Locate the cell with the specified text and output its [X, Y] center coordinate. 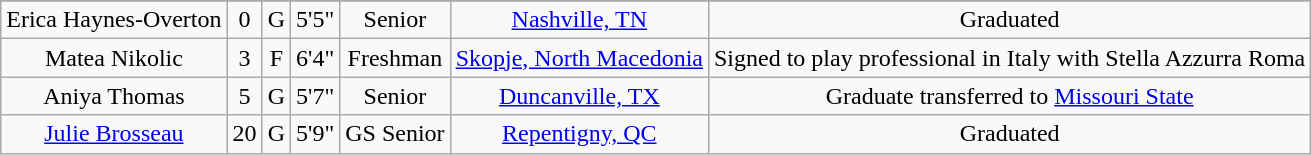
F [276, 58]
Freshman [395, 58]
5 [244, 96]
Duncanville, TX [579, 96]
Aniya Thomas [114, 96]
Nashville, TN [579, 20]
Signed to play professional in Italy with Stella Azzurra Roma [1009, 58]
20 [244, 134]
6'4" [316, 58]
Erica Haynes-Overton [114, 20]
Matea Nikolic [114, 58]
3 [244, 58]
Graduate transferred to Missouri State [1009, 96]
5'7" [316, 96]
5'9" [316, 134]
5'5" [316, 20]
Repentigny, QC [579, 134]
Skopje, North Macedonia [579, 58]
Julie Brosseau [114, 134]
0 [244, 20]
GS Senior [395, 134]
